Pinpoint the cell where the given text exists, returning its (X, Y) midpoint coordinate. 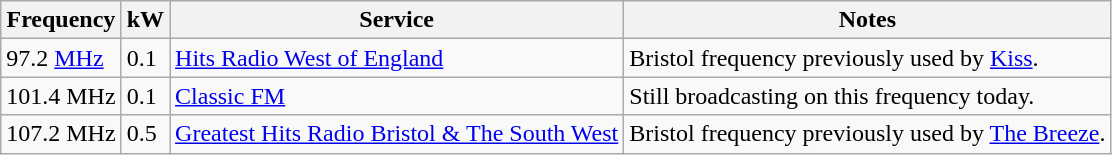
Notes (868, 20)
Bristol frequency previously used by The Breeze. (868, 134)
0.5 (145, 134)
Bristol frequency previously used by Kiss. (868, 58)
Frequency (61, 20)
Greatest Hits Radio Bristol & The South West (397, 134)
Hits Radio West of England (397, 58)
Service (397, 20)
kW (145, 20)
Still broadcasting on this frequency today. (868, 96)
97.2 MHz (61, 58)
101.4 MHz (61, 96)
107.2 MHz (61, 134)
Classic FM (397, 96)
